Output the (X, Y) coordinate of the center of the cell containing the given text.  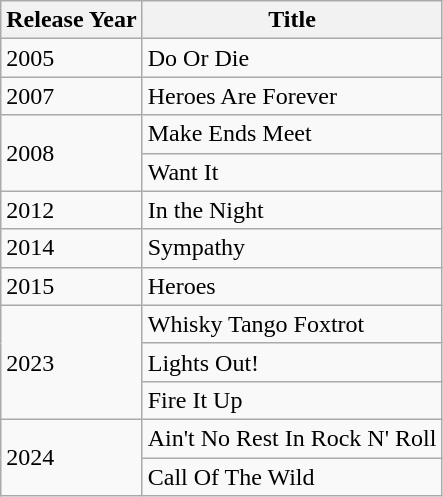
2005 (72, 58)
In the Night (292, 210)
Sympathy (292, 248)
Release Year (72, 20)
Want It (292, 172)
2007 (72, 96)
Fire It Up (292, 400)
2008 (72, 153)
Call Of The Wild (292, 477)
Whisky Tango Foxtrot (292, 324)
2014 (72, 248)
Heroes (292, 286)
Make Ends Meet (292, 134)
2023 (72, 362)
2012 (72, 210)
Heroes Are Forever (292, 96)
Do Or Die (292, 58)
2015 (72, 286)
Title (292, 20)
2024 (72, 457)
Ain't No Rest In Rock N' Roll (292, 438)
Lights Out! (292, 362)
